Capture the cell that displays the provided text and extract its (x, y) central coordinate. 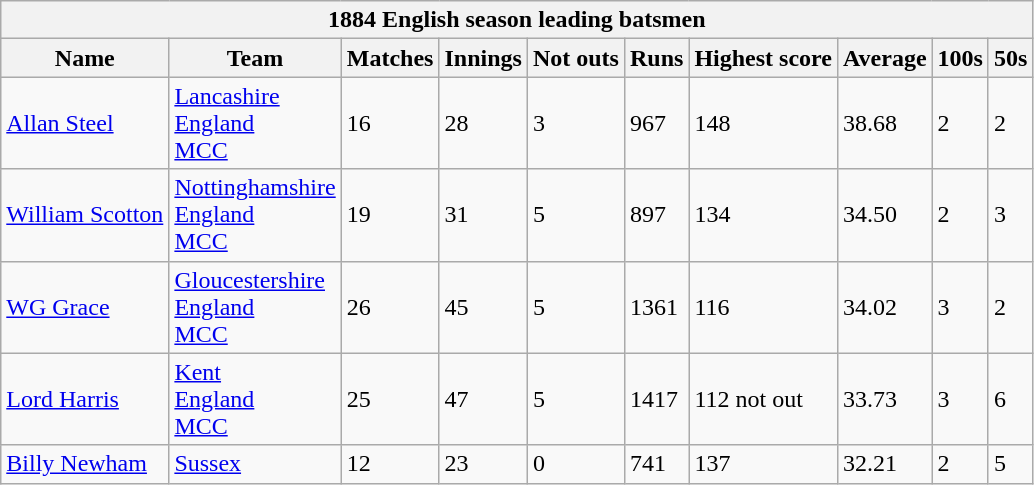
KentEnglandMCC (255, 399)
897 (656, 215)
34.02 (884, 307)
19 (390, 215)
Team (255, 58)
6 (1010, 399)
100s (960, 58)
1417 (656, 399)
Average (884, 58)
0 (576, 464)
Lord Harris (85, 399)
Not outs (576, 58)
38.68 (884, 123)
Highest score (764, 58)
GloucestershireEnglandMCC (255, 307)
WG Grace (85, 307)
1884 English season leading batsmen (517, 20)
William Scotton (85, 215)
45 (483, 307)
32.21 (884, 464)
23 (483, 464)
26 (390, 307)
Sussex (255, 464)
25 (390, 399)
Matches (390, 58)
Innings (483, 58)
34.50 (884, 215)
33.73 (884, 399)
12 (390, 464)
112 not out (764, 399)
967 (656, 123)
Billy Newham (85, 464)
148 (764, 123)
47 (483, 399)
16 (390, 123)
31 (483, 215)
116 (764, 307)
134 (764, 215)
Allan Steel (85, 123)
28 (483, 123)
50s (1010, 58)
1361 (656, 307)
NottinghamshireEnglandMCC (255, 215)
LancashireEnglandMCC (255, 123)
Name (85, 58)
137 (764, 464)
Runs (656, 58)
741 (656, 464)
